Extract the [x, y] coordinate from the center of the cell holding the provided text.  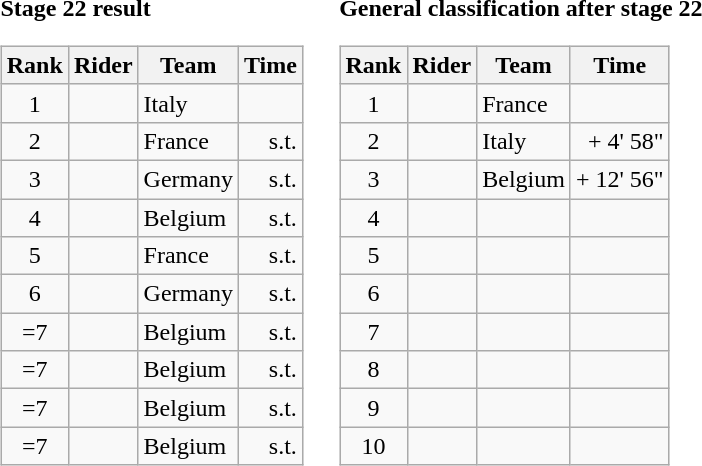
8 [374, 370]
7 [374, 332]
+ 4' 58" [620, 141]
+ 12' 56" [620, 179]
10 [374, 446]
9 [374, 408]
